Detect which cell encompasses the target text, then output its [x, y] center coordinate. 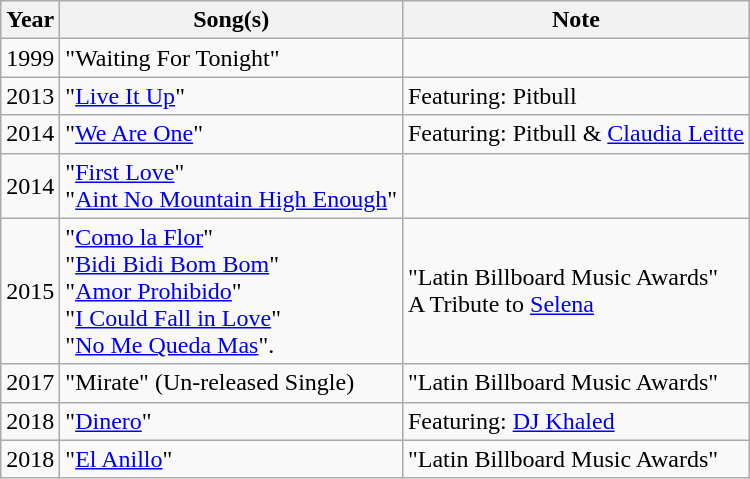
Featuring: DJ Khaled [576, 421]
Featuring: Pitbull & Claudia Leitte [576, 134]
"First Love""Aint No Mountain High Enough" [232, 186]
Year [30, 20]
Featuring: Pitbull [576, 96]
"Live It Up" [232, 96]
2017 [30, 383]
"Latin Billboard Music Awards"A Tribute to Selena [576, 291]
2013 [30, 96]
Song(s) [232, 20]
Note [576, 20]
"Waiting For Tonight" [232, 58]
1999 [30, 58]
2015 [30, 291]
"Como la Flor""Bidi Bidi Bom Bom""Amor Prohibido""I Could Fall in Love""No Me Queda Mas". [232, 291]
"We Are One" [232, 134]
"Dinero" [232, 421]
"El Anillo" [232, 459]
"Mirate" (Un-released Single) [232, 383]
